Return [x, y] of the center of cell containing provided text 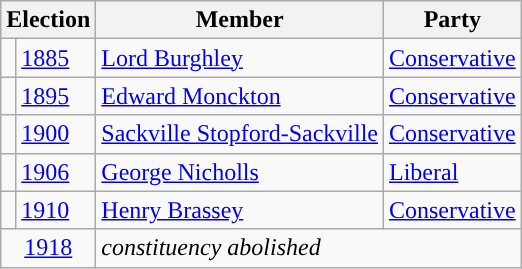
Liberal [452, 172]
1918 [48, 248]
1906 [56, 172]
constituency abolished [308, 248]
1885 [56, 58]
1910 [56, 210]
Lord Burghley [240, 58]
Sackville Stopford-Sackville [240, 134]
1900 [56, 134]
Member [240, 20]
Henry Brassey [240, 210]
Party [452, 20]
Edward Monckton [240, 96]
1895 [56, 96]
George Nicholls [240, 172]
Election [48, 20]
